Provide the (x, y) coordinate of the cell's center where the given text is located.  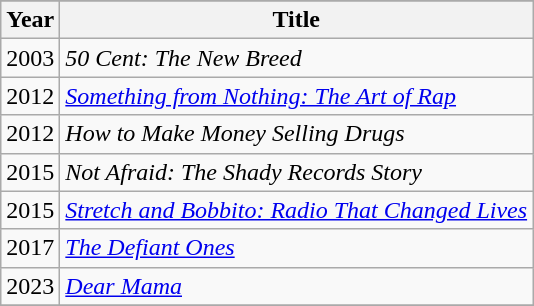
The Defiant Ones (296, 248)
Stretch and Bobbito: Radio That Changed Lives (296, 210)
Year (30, 20)
2023 (30, 286)
Something from Nothing: The Art of Rap (296, 96)
50 Cent: The New Breed (296, 58)
2003 (30, 58)
Dear Mama (296, 286)
Not Afraid: The Shady Records Story (296, 172)
2017 (30, 248)
Title (296, 20)
How to Make Money Selling Drugs (296, 134)
